Extract the (x, y) coordinate from the center of the cell holding the provided text.  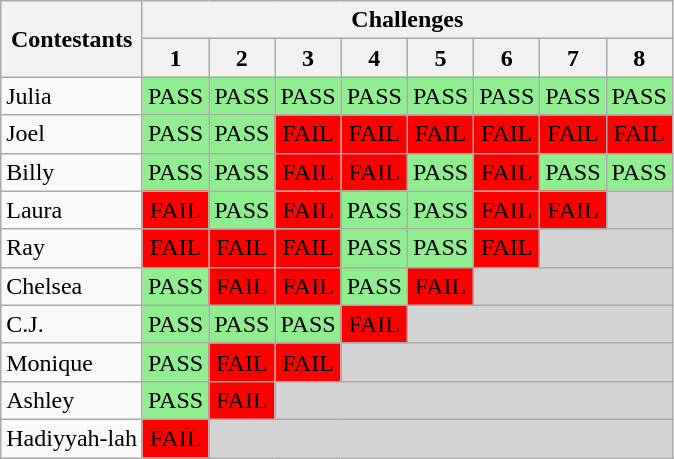
2 (242, 58)
Challenges (407, 20)
Joel (72, 134)
Hadiyyah-lah (72, 438)
Chelsea (72, 286)
6 (507, 58)
5 (440, 58)
Julia (72, 96)
Monique (72, 362)
4 (374, 58)
3 (308, 58)
Contestants (72, 39)
8 (639, 58)
1 (175, 58)
7 (573, 58)
Billy (72, 172)
C.J. (72, 324)
Laura (72, 210)
Ashley (72, 400)
Ray (72, 248)
